Detect which cell encompasses the target text, then output its [x, y] center coordinate. 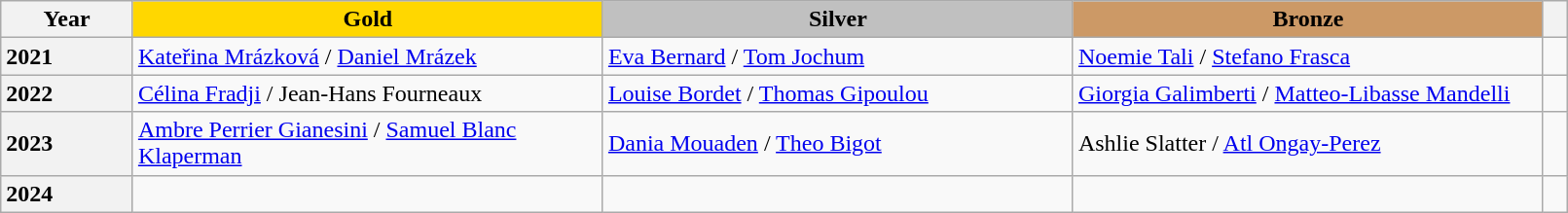
Célina Fradji / Jean-Hans Fourneaux [368, 93]
Eva Bernard / Tom Jochum [837, 56]
Noemie Tali / Stefano Frasca [1308, 56]
Giorgia Galimberti / Matteo-Libasse Mandelli [1308, 93]
Silver [837, 19]
Kateřina Mrázková / Daniel Mrázek [368, 56]
Gold [368, 19]
Ashlie Slatter / Atl Ongay-Perez [1308, 144]
2024 [67, 194]
Louise Bordet / Thomas Gipoulou [837, 93]
2023 [67, 144]
Ambre Perrier Gianesini / Samuel Blanc Klaperman [368, 144]
Year [67, 19]
2021 [67, 56]
Dania Mouaden / Theo Bigot [837, 144]
2022 [67, 93]
Bronze [1308, 19]
